Extract the [x, y] coordinate from the center of the cell holding the provided text.  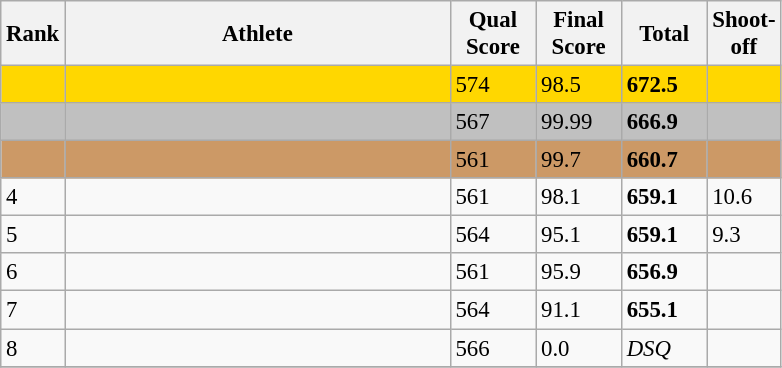
10.6 [744, 197]
DSQ [664, 348]
655.1 [664, 310]
98.5 [579, 85]
7 [33, 310]
Qual Score [493, 34]
6 [33, 273]
Athlete [258, 34]
Rank [33, 34]
666.9 [664, 122]
566 [493, 348]
Total [664, 34]
567 [493, 122]
5 [33, 235]
672.5 [664, 85]
0.0 [579, 348]
4 [33, 197]
91.1 [579, 310]
8 [33, 348]
99.7 [579, 160]
99.99 [579, 122]
Shoot-off [744, 34]
656.9 [664, 273]
9.3 [744, 235]
95.9 [579, 273]
574 [493, 85]
98.1 [579, 197]
95.1 [579, 235]
660.7 [664, 160]
Final Score [579, 34]
